Determine the (X, Y) coordinate at the center of the cell enclosing the given text.  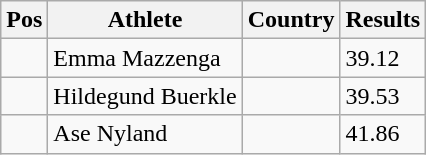
39.53 (383, 96)
Ase Nyland (145, 134)
Hildegund Buerkle (145, 96)
39.12 (383, 58)
Athlete (145, 20)
Country (291, 20)
Emma Mazzenga (145, 58)
41.86 (383, 134)
Results (383, 20)
Pos (24, 20)
